Output the (x, y) coordinate of the center of the cell containing the given text.  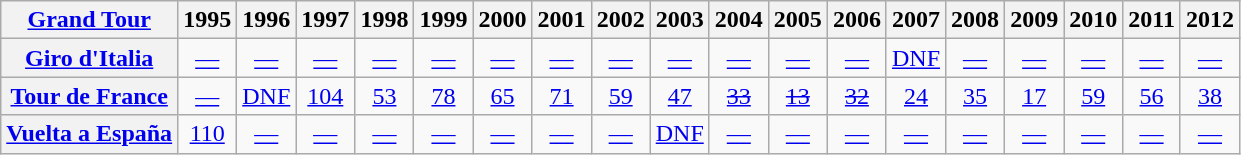
17 (1034, 96)
1998 (384, 20)
110 (208, 134)
2007 (916, 20)
2002 (620, 20)
Giro d'Italia (90, 58)
32 (856, 96)
1995 (208, 20)
104 (326, 96)
33 (738, 96)
2000 (502, 20)
71 (562, 96)
13 (798, 96)
1997 (326, 20)
38 (1210, 96)
2004 (738, 20)
35 (976, 96)
2009 (1034, 20)
2008 (976, 20)
65 (502, 96)
Tour de France (90, 96)
53 (384, 96)
1996 (266, 20)
24 (916, 96)
2005 (798, 20)
2001 (562, 20)
47 (680, 96)
Grand Tour (90, 20)
56 (1152, 96)
2006 (856, 20)
2011 (1152, 20)
Vuelta a España (90, 134)
2010 (1094, 20)
2003 (680, 20)
1999 (444, 20)
2012 (1210, 20)
78 (444, 96)
